Locate the cell with the specified text and output its (X, Y) center coordinate. 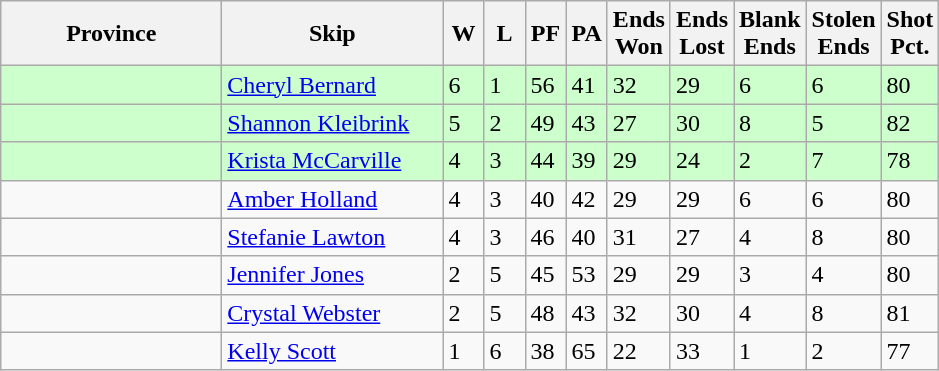
Blank Ends (770, 34)
Ends Lost (702, 34)
41 (586, 85)
Shot Pct. (910, 34)
38 (546, 351)
Shannon Kleibrink (332, 123)
7 (844, 161)
39 (586, 161)
48 (546, 313)
78 (910, 161)
44 (546, 161)
33 (702, 351)
Amber Holland (332, 199)
77 (910, 351)
Krista McCarville (332, 161)
22 (638, 351)
81 (910, 313)
31 (638, 237)
Cheryl Bernard (332, 85)
PA (586, 34)
49 (546, 123)
Skip (332, 34)
Stefanie Lawton (332, 237)
Ends Won (638, 34)
L (504, 34)
Crystal Webster (332, 313)
53 (586, 275)
Kelly Scott (332, 351)
W (464, 34)
65 (586, 351)
45 (546, 275)
PF (546, 34)
Stolen Ends (844, 34)
42 (586, 199)
56 (546, 85)
82 (910, 123)
24 (702, 161)
46 (546, 237)
Province (112, 34)
Jennifer Jones (332, 275)
